Find where the given text appears and provide that cell's center as (x, y) coordinate. 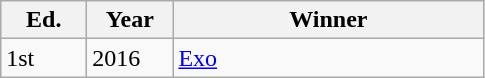
Winner (328, 20)
Exo (328, 58)
2016 (130, 58)
Year (130, 20)
Ed. (44, 20)
1st (44, 58)
